Provide the [x, y] coordinate of the cell's center where the given text is located.  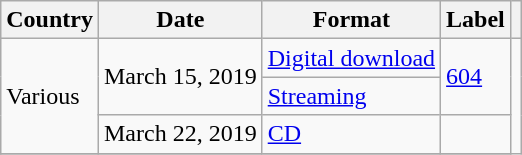
Format [351, 20]
604 [476, 77]
March 22, 2019 [180, 134]
Date [180, 20]
Country [50, 20]
Label [476, 20]
CD [351, 134]
Streaming [351, 96]
Digital download [351, 58]
Various [50, 96]
March 15, 2019 [180, 77]
